Detect which cell encompasses the target text, then output its [X, Y] center coordinate. 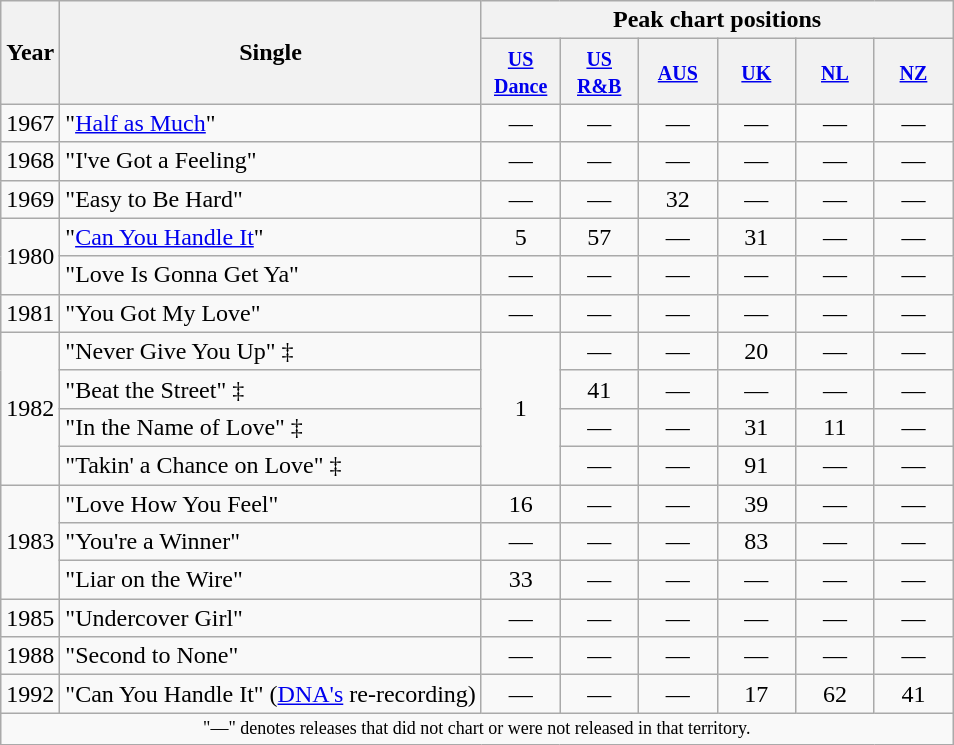
62 [836, 694]
"Can You Handle It" [271, 237]
1992 [30, 694]
1980 [30, 256]
20 [756, 351]
16 [520, 503]
NZ [914, 72]
AUS [678, 72]
1 [520, 408]
57 [600, 237]
"Takin' a Chance on Love" ‡ [271, 465]
"Love How You Feel" [271, 503]
5 [520, 237]
"Second to None" [271, 656]
33 [520, 580]
1981 [30, 313]
91 [756, 465]
"I've Got a Feeling" [271, 161]
Peak chart positions [716, 20]
"Liar on the Wire" [271, 580]
"Half as Much" [271, 123]
1967 [30, 123]
"In the Name of Love" ‡ [271, 427]
UK [756, 72]
17 [756, 694]
"—" denotes releases that did not chart or were not released in that territory. [477, 728]
"Never Give You Up" ‡ [271, 351]
Single [271, 52]
"Easy to Be Hard" [271, 199]
1988 [30, 656]
"You Got My Love" [271, 313]
32 [678, 199]
"Undercover Girl" [271, 618]
11 [836, 427]
US R&B [600, 72]
Year [30, 52]
US Dance [520, 72]
"Can You Handle It" (DNA's re-recording) [271, 694]
1983 [30, 541]
1969 [30, 199]
"You're a Winner" [271, 542]
"Beat the Street" ‡ [271, 389]
1982 [30, 408]
39 [756, 503]
1985 [30, 618]
NL [836, 72]
83 [756, 542]
1968 [30, 161]
"Love Is Gonna Get Ya" [271, 275]
